Provide the [X, Y] coordinate of the cell's center where the given text is located.  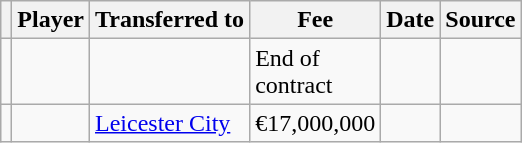
€17,000,000 [316, 123]
Leicester City [170, 123]
Player [51, 20]
Source [480, 20]
Date [410, 20]
Fee [316, 20]
End of contract [316, 72]
Transferred to [170, 20]
